From the cell containing the given text, extract its center point as [x, y] coordinate. 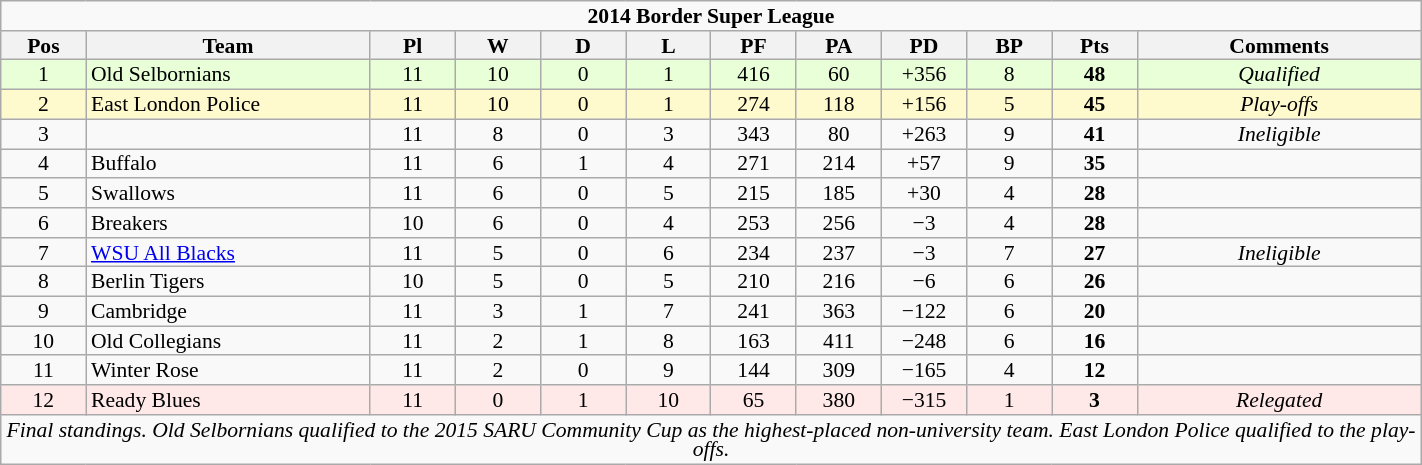
Old Collegians [228, 341]
411 [838, 341]
WSU All Blacks [228, 253]
Play-offs [1279, 105]
253 [754, 223]
16 [1094, 341]
+156 [924, 105]
PD [924, 46]
Old Selbornians [228, 75]
−165 [924, 371]
Pos [44, 46]
BP [1010, 46]
60 [838, 75]
80 [838, 134]
2014 Border Super League [711, 16]
Team [228, 46]
214 [838, 164]
East London Police [228, 105]
234 [754, 253]
−6 [924, 282]
Berlin Tigers [228, 282]
−315 [924, 400]
+263 [924, 134]
Comments [1279, 46]
163 [754, 341]
274 [754, 105]
Relegated [1279, 400]
144 [754, 371]
35 [1094, 164]
27 [1094, 253]
241 [754, 312]
309 [838, 371]
PF [754, 46]
237 [838, 253]
PA [838, 46]
363 [838, 312]
Cambridge [228, 312]
Swallows [228, 193]
118 [838, 105]
Pts [1094, 46]
216 [838, 282]
Qualified [1279, 75]
Winter Rose [228, 371]
20 [1094, 312]
−122 [924, 312]
Ready Blues [228, 400]
48 [1094, 75]
L [668, 46]
+57 [924, 164]
256 [838, 223]
343 [754, 134]
271 [754, 164]
Pl [412, 46]
W [498, 46]
Breakers [228, 223]
Buffalo [228, 164]
380 [838, 400]
210 [754, 282]
185 [838, 193]
65 [754, 400]
D [584, 46]
215 [754, 193]
+30 [924, 193]
−248 [924, 341]
+356 [924, 75]
26 [1094, 282]
45 [1094, 105]
41 [1094, 134]
416 [754, 75]
